Scan for the cell matching the given text and deliver its [X, Y] coordinate at center. 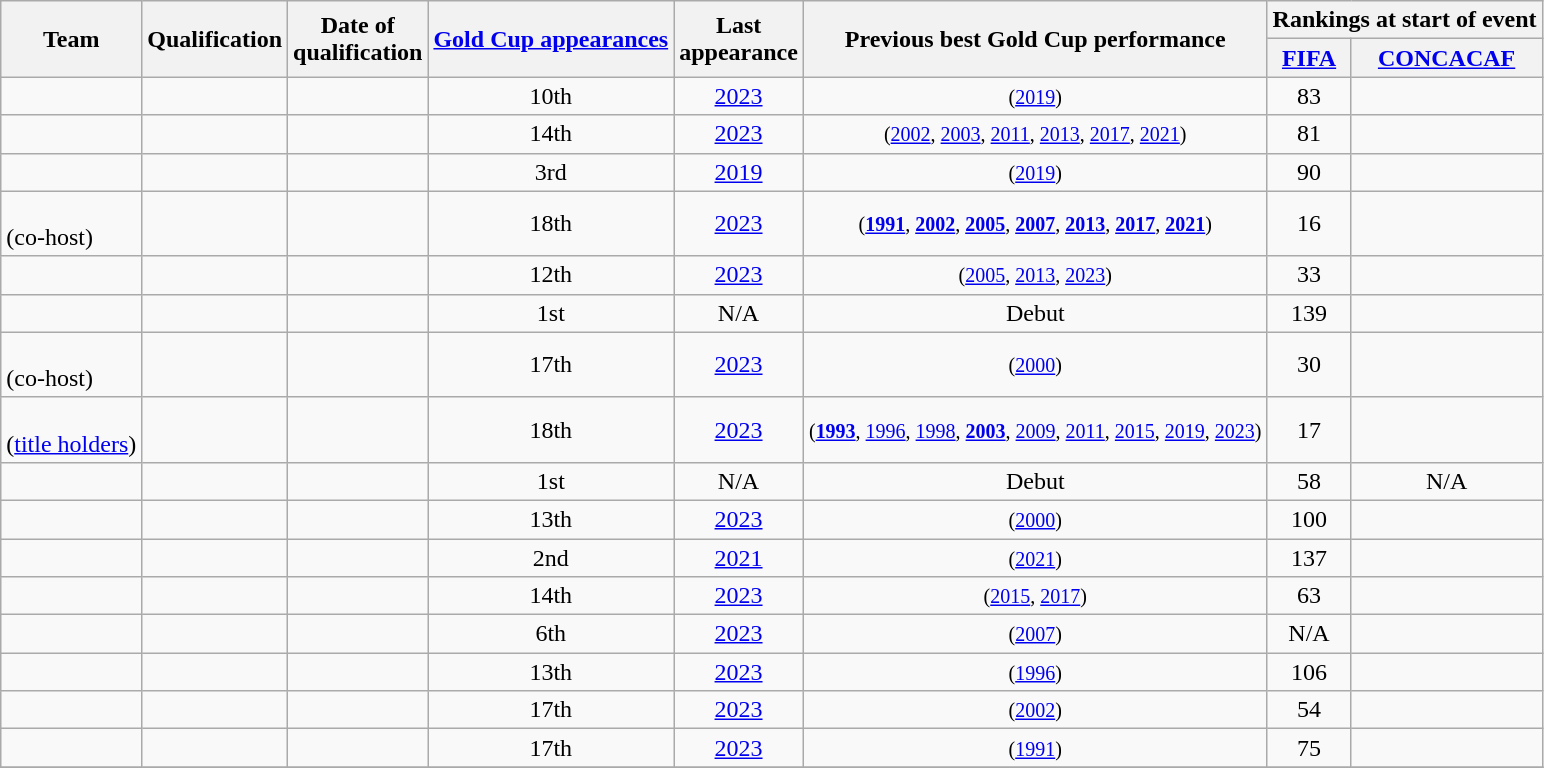
106 [1309, 672]
(1991, 2002, 2005, 2007, 2013, 2017, 2021) [1035, 224]
Lastappearance [739, 39]
2nd [551, 557]
90 [1309, 172]
(2002, 2003, 2011, 2013, 2017, 2021) [1035, 134]
83 [1309, 96]
(2007) [1035, 634]
58 [1309, 481]
16 [1309, 224]
100 [1309, 519]
(1993, 1996, 1998, 2003, 2009, 2011, 2015, 2019, 2023) [1035, 430]
12th [551, 275]
(title holders) [72, 430]
30 [1309, 364]
2021 [739, 557]
Team [72, 39]
81 [1309, 134]
137 [1309, 557]
Rankings at start of event [1404, 20]
(1991) [1035, 748]
33 [1309, 275]
(1996) [1035, 672]
54 [1309, 710]
FIFA [1309, 58]
CONCACAF [1446, 58]
10th [551, 96]
(2002) [1035, 710]
139 [1309, 313]
(2021) [1035, 557]
(2015, 2017) [1035, 596]
3rd [551, 172]
6th [551, 634]
17 [1309, 430]
Gold Cup appearances [551, 39]
75 [1309, 748]
(2005, 2013, 2023) [1035, 275]
Qualification [215, 39]
Date ofqualification [358, 39]
Previous best Gold Cup performance [1035, 39]
2019 [739, 172]
63 [1309, 596]
